Return the (X, Y) coordinate for the center point of the cell that contains the specified text.  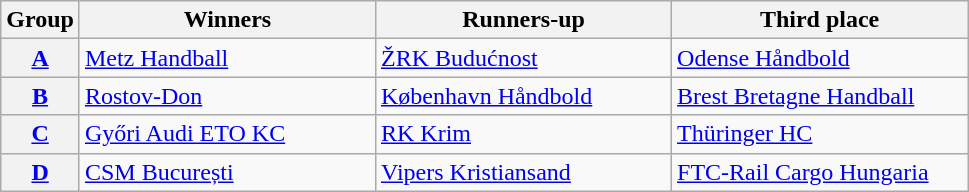
RK Krim (523, 134)
Group (40, 20)
København Håndbold (523, 96)
Rostov-Don (227, 96)
Winners (227, 20)
ŽRK Budućnost (523, 58)
Third place (820, 20)
C (40, 134)
Odense Håndbold (820, 58)
Brest Bretagne Handball (820, 96)
Metz Handball (227, 58)
CSM București (227, 172)
Thüringer HC (820, 134)
FTC-Rail Cargo Hungaria (820, 172)
Győri Audi ETO KC (227, 134)
Runners-up (523, 20)
D (40, 172)
B (40, 96)
A (40, 58)
Vipers Kristiansand (523, 172)
